Scan for the cell matching the given text and deliver its (x, y) coordinate at center. 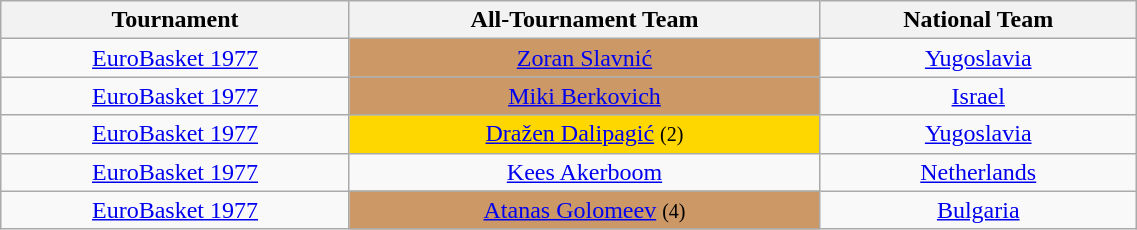
Miki Berkovich (584, 96)
Zoran Slavnić (584, 58)
Dražen Dalipagić (2) (584, 134)
Atanas Golomeev (4) (584, 210)
Tournament (176, 20)
National Team (978, 20)
Israel (978, 96)
Bulgaria (978, 210)
Netherlands (978, 172)
Kees Akerboom (584, 172)
All-Tournament Team (584, 20)
